Detect which cell encompasses the target text, then output its [x, y] center coordinate. 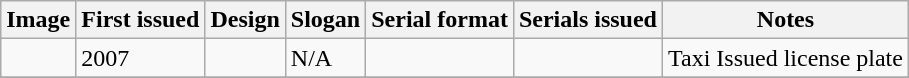
Serial format [440, 20]
N/A [325, 58]
Slogan [325, 20]
Notes [785, 20]
Serials issued [588, 20]
Taxi Issued license plate [785, 58]
Image [38, 20]
2007 [140, 58]
First issued [140, 20]
Design [245, 20]
